Scan for the cell matching the given text and deliver its [x, y] coordinate at center. 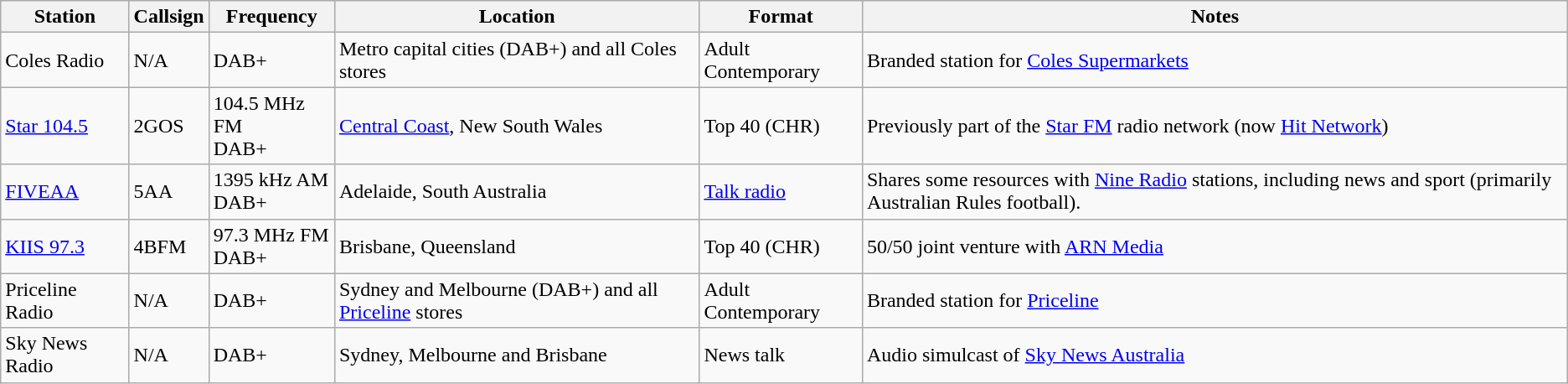
50/50 joint venture with ARN Media [1215, 246]
FIVEAA [65, 191]
Format [781, 17]
Frequency [271, 17]
Metro capital cities (DAB+) and all Coles stores [516, 60]
Sydney and Melbourne (DAB+) and all Priceline stores [516, 300]
Shares some resources with Nine Radio stations, including news and sport (primarily Australian Rules football). [1215, 191]
Branded station for Coles Supermarkets [1215, 60]
1395 kHz AMDAB+ [271, 191]
Audio simulcast of Sky News Australia [1215, 355]
Central Coast, New South Wales [516, 126]
Adelaide, South Australia [516, 191]
104.5 MHz FMDAB+ [271, 126]
Brisbane, Queensland [516, 246]
Location [516, 17]
Sky News Radio [65, 355]
Star 104.5 [65, 126]
News talk [781, 355]
KIIS 97.3 [65, 246]
97.3 MHz FMDAB+ [271, 246]
Priceline Radio [65, 300]
Branded station for Priceline [1215, 300]
2GOS [169, 126]
Coles Radio [65, 60]
Previously part of the Star FM radio network (now Hit Network) [1215, 126]
Station [65, 17]
Notes [1215, 17]
5AA [169, 191]
Callsign [169, 17]
4BFM [169, 246]
Sydney, Melbourne and Brisbane [516, 355]
Talk radio [781, 191]
